Identify which cell holds the provided text, then report its [X, Y] central coordinate. 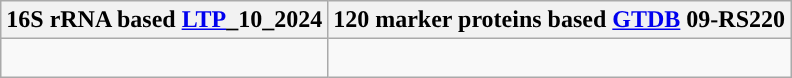
16S rRNA based LTP_10_2024 [164, 20]
120 marker proteins based GTDB 09-RS220 [560, 20]
